From the cell containing the given text, extract its center point as [X, Y] coordinate. 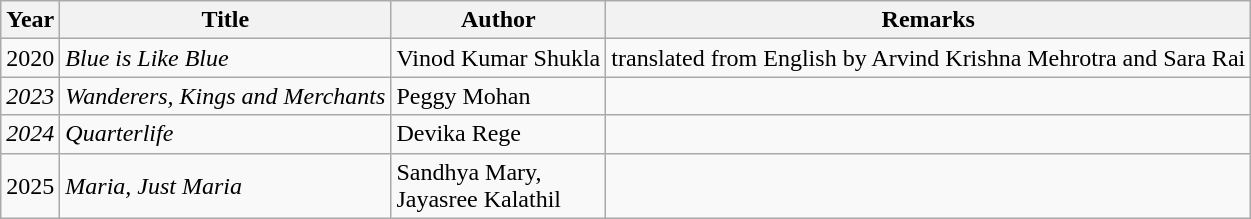
Title [226, 20]
Quarterlife [226, 134]
Devika Rege [498, 134]
2024 [30, 134]
Sandhya Mary,Jayasree Kalathil [498, 186]
Remarks [928, 20]
Peggy Mohan [498, 96]
Year [30, 20]
Wanderers, Kings and Merchants [226, 96]
Blue is Like Blue [226, 58]
2025 [30, 186]
translated from English by Arvind Krishna Mehrotra and Sara Rai [928, 58]
Author [498, 20]
2020 [30, 58]
Vinod Kumar Shukla [498, 58]
2023 [30, 96]
Maria, Just Maria [226, 186]
